Scan for the cell matching the given text and deliver its (x, y) coordinate at center. 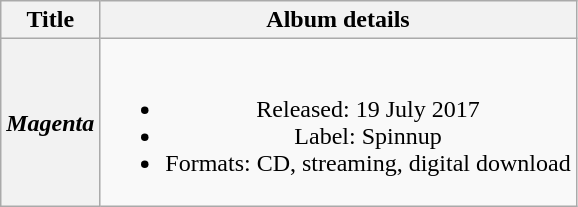
Title (50, 20)
Magenta (50, 122)
Released: 19 July 2017Label: SpinnupFormats: CD, streaming, digital download (338, 122)
Album details (338, 20)
